Provide the (X, Y) coordinate of the cell's center where the given text is located.  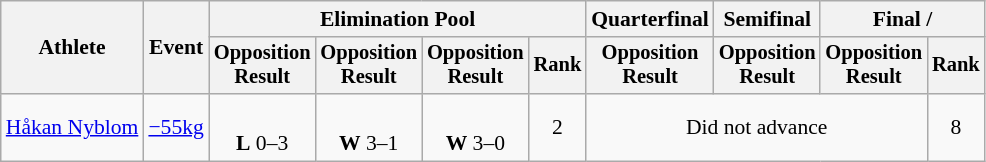
L 0–3 (262, 128)
Athlete (72, 48)
W 3–0 (476, 128)
Håkan Nyblom (72, 128)
Event (176, 48)
Elimination Pool (398, 19)
8 (956, 128)
Final / (902, 19)
W 3–1 (368, 128)
Did not advance (756, 128)
2 (558, 128)
−55kg (176, 128)
Semifinal (768, 19)
Quarterfinal (650, 19)
